For the text-containing cell, return its midpoint in [X, Y] coordinate format. 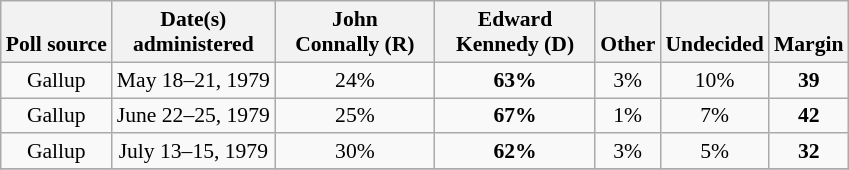
Undecided [714, 32]
7% [714, 116]
1% [628, 116]
39 [809, 80]
Margin [809, 32]
May 18–21, 1979 [194, 80]
June 22–25, 1979 [194, 116]
JohnConnally (R) [355, 32]
EdwardKennedy (D) [515, 32]
Date(s)administered [194, 32]
25% [355, 116]
32 [809, 152]
10% [714, 80]
24% [355, 80]
30% [355, 152]
67% [515, 116]
62% [515, 152]
63% [515, 80]
42 [809, 116]
July 13–15, 1979 [194, 152]
Other [628, 32]
5% [714, 152]
Poll source [56, 32]
